Return (x, y) of the center of cell containing provided text 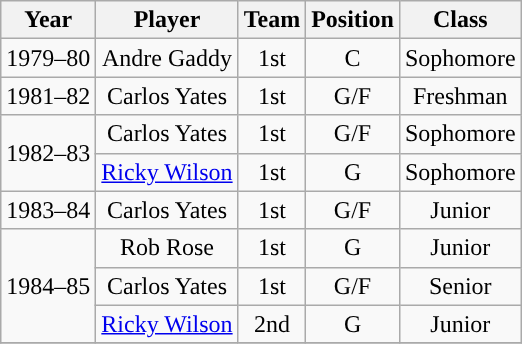
Rob Rose (167, 248)
1983–84 (48, 210)
Senior (460, 286)
1982–83 (48, 153)
2nd (272, 324)
Player (167, 20)
Andre Gaddy (167, 58)
Class (460, 20)
C (353, 58)
1981–82 (48, 96)
1979–80 (48, 58)
1984–85 (48, 286)
Team (272, 20)
Year (48, 20)
Freshman (460, 96)
Position (353, 20)
